Return (x, y) of the center of cell containing provided text 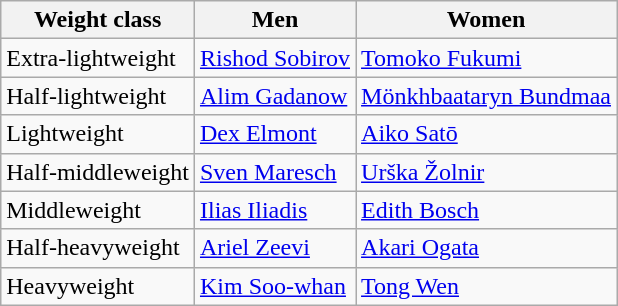
Akari Ogata (486, 248)
Tong Wen (486, 286)
Weight class (98, 20)
Ilias Iliadis (274, 210)
Half-heavyweight (98, 248)
Heavyweight (98, 286)
Half-lightweight (98, 96)
Mönkhbaataryn Bundmaa (486, 96)
Men (274, 20)
Ariel Zeevi (274, 248)
Half-middleweight (98, 172)
Aiko Satō (486, 134)
Extra-lightweight (98, 58)
Dex Elmont (274, 134)
Sven Maresch (274, 172)
Tomoko Fukumi (486, 58)
Urška Žolnir (486, 172)
Kim Soo-whan (274, 286)
Rishod Sobirov (274, 58)
Women (486, 20)
Alim Gadanow (274, 96)
Middleweight (98, 210)
Edith Bosch (486, 210)
Lightweight (98, 134)
